Output the (X, Y) coordinate of the center of the cell containing the given text.  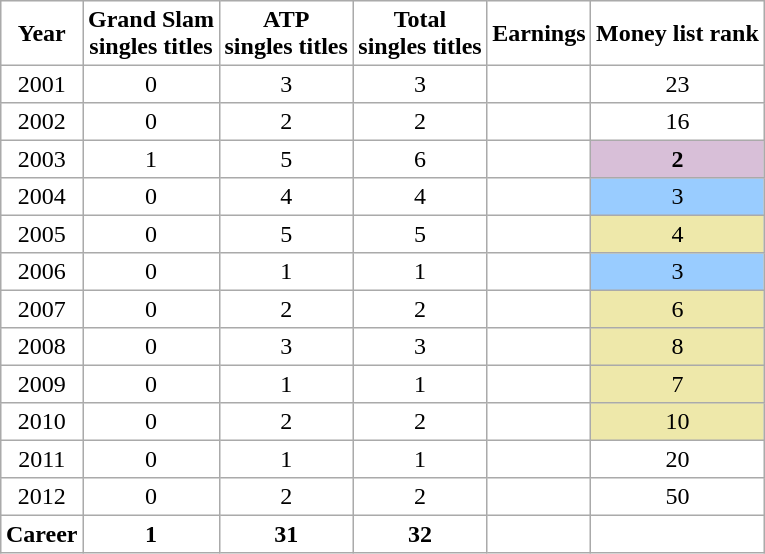
32 (420, 534)
10 (678, 422)
Grand Slamsingles titles (152, 33)
ATP singles titles (286, 33)
2007 (42, 309)
Career (42, 534)
2012 (42, 497)
2002 (42, 122)
8 (678, 347)
7 (678, 384)
16 (678, 122)
2005 (42, 234)
2009 (42, 384)
2004 (42, 197)
Money list rank (678, 33)
Earnings (539, 33)
Totalsingles titles (420, 33)
2003 (42, 159)
50 (678, 497)
2011 (42, 459)
20 (678, 459)
2001 (42, 84)
2010 (42, 422)
2006 (42, 272)
23 (678, 84)
2008 (42, 347)
31 (286, 534)
Year (42, 33)
